From the cell containing the given text, extract its center point as (X, Y) coordinate. 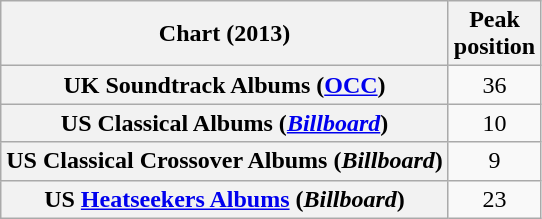
US Classical Albums (Billboard) (225, 123)
36 (494, 85)
23 (494, 199)
Peakposition (494, 34)
10 (494, 123)
US Heatseekers Albums (Billboard) (225, 199)
US Classical Crossover Albums (Billboard) (225, 161)
UK Soundtrack Albums (OCC) (225, 85)
Chart (2013) (225, 34)
9 (494, 161)
